Scan for the cell matching the given text and deliver its (x, y) coordinate at center. 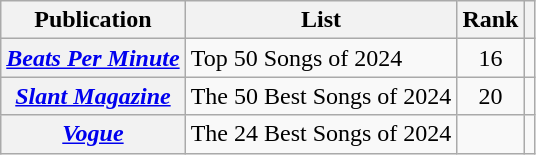
Publication (93, 20)
The 50 Best Songs of 2024 (321, 96)
The 24 Best Songs of 2024 (321, 134)
Slant Magazine (93, 96)
Vogue (93, 134)
16 (490, 58)
Beats Per Minute (93, 58)
Top 50 Songs of 2024 (321, 58)
List (321, 20)
Rank (490, 20)
20 (490, 96)
